Detect which cell encompasses the target text, then output its [x, y] center coordinate. 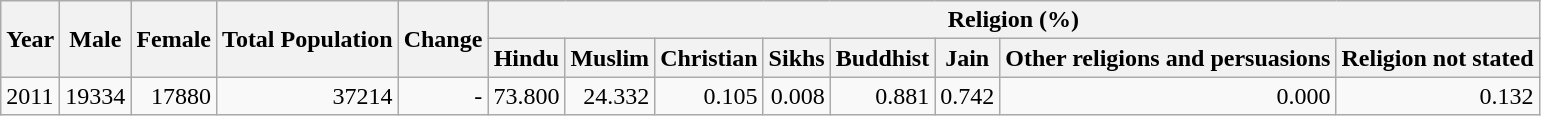
0.008 [796, 96]
37214 [308, 96]
0.881 [882, 96]
Sikhs [796, 58]
Other religions and persuasions [1168, 58]
Jain [968, 58]
0.000 [1168, 96]
Change [443, 39]
0.105 [709, 96]
17880 [174, 96]
Muslim [610, 58]
19334 [96, 96]
Year [30, 39]
2011 [30, 96]
Total Population [308, 39]
Hindu [526, 58]
73.800 [526, 96]
24.332 [610, 96]
Religion not stated [1438, 58]
Female [174, 39]
0.742 [968, 96]
Christian [709, 58]
Male [96, 39]
Buddhist [882, 58]
- [443, 96]
0.132 [1438, 96]
Religion (%) [1014, 20]
